Search for the cell housing the specified text and yield its (X, Y) center coordinate. 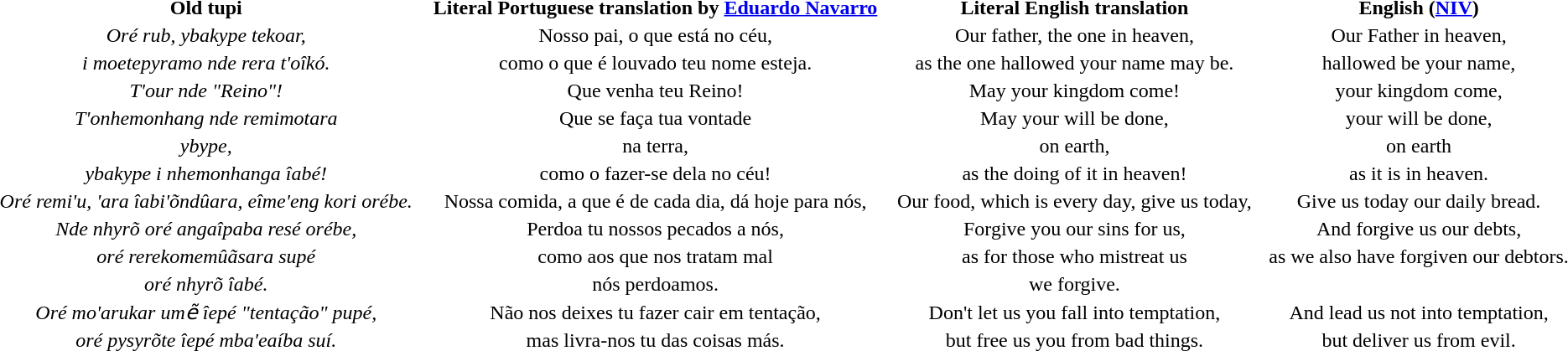
como aos que nos tratam mal (655, 256)
nós perdoamos. (655, 284)
Our food, which is every day, give us today, (1075, 201)
as the one hallowed your name may be. (1075, 63)
May your kingdom come! (1075, 90)
Que venha teu Reino! (655, 90)
como o que é louvado teu nome esteja. (655, 63)
como o fazer-se dela no céu! (655, 173)
on earth, (1075, 146)
Don't let us you fall into temptation, (1075, 312)
Nosso pai, o que está no céu, (655, 35)
Forgive you our sins for us, (1075, 229)
May your will be done, (1075, 118)
Que se faça tua vontade (655, 118)
we forgive. (1075, 284)
Our father, the one in heaven, (1075, 35)
Nossa comida, a que é de cada dia, dá hoje para nós, (655, 201)
as for those who mistreat us (1075, 256)
na terra, (655, 146)
Perdoa tu nossos pecados a nós, (655, 229)
Não nos deixes tu fazer cair em tentação, (655, 312)
as the doing of it in heaven! (1075, 173)
